Find where the given text appears and provide that cell's center as (X, Y) coordinate. 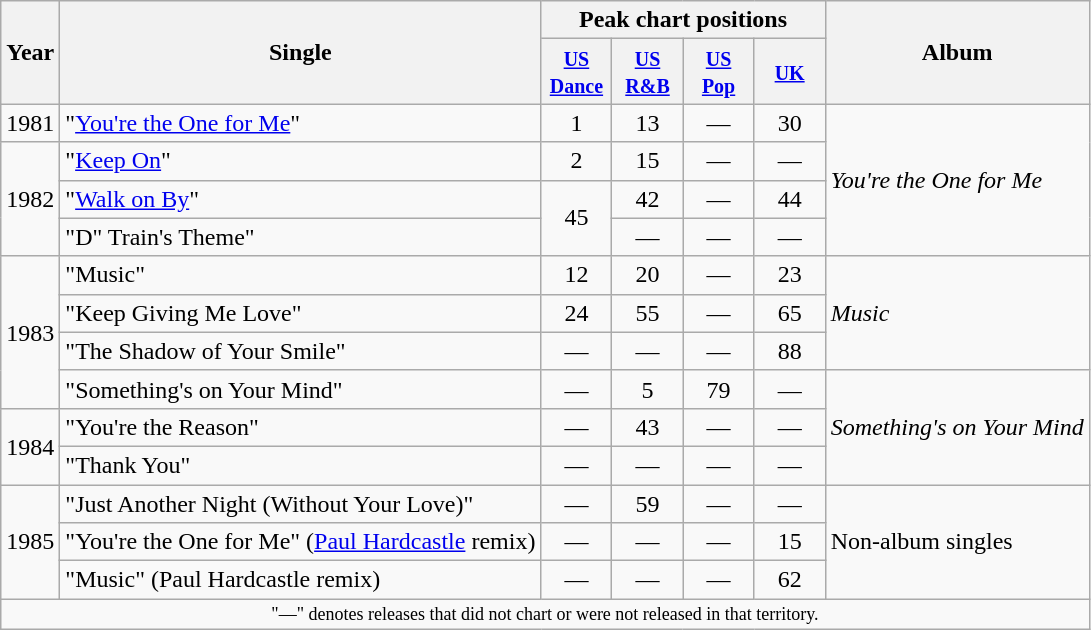
23 (790, 275)
5 (648, 389)
42 (648, 199)
1985 (30, 541)
"Just Another Night (Without Your Love)" (300, 503)
"Keep On" (300, 161)
59 (648, 503)
2 (576, 161)
"You're the One for Me" (Paul Hardcastle remix) (300, 542)
Something's on Your Mind (957, 427)
44 (790, 199)
US Pop (718, 72)
1 (576, 123)
13 (648, 123)
1983 (30, 332)
45 (576, 218)
79 (718, 389)
1982 (30, 199)
12 (576, 275)
Non-album singles (957, 541)
30 (790, 123)
62 (790, 580)
1981 (30, 123)
UK (790, 72)
Peak chart positions (683, 20)
65 (790, 313)
US Dance (576, 72)
"Walk on By" (300, 199)
"Something's on Your Mind" (300, 389)
55 (648, 313)
"D" Train's Theme" (300, 237)
US R&B (648, 72)
Music (957, 313)
You're the One for Me (957, 180)
24 (576, 313)
1984 (30, 446)
"Keep Giving Me Love" (300, 313)
Year (30, 52)
88 (790, 351)
"You're the Reason" (300, 427)
20 (648, 275)
"Music" (Paul Hardcastle remix) (300, 580)
Album (957, 52)
"—" denotes releases that did not chart or were not released in that territory. (545, 614)
43 (648, 427)
"Music" (300, 275)
"The Shadow of Your Smile" (300, 351)
"Thank You" (300, 465)
"You're the One for Me" (300, 123)
Single (300, 52)
